Determine the [X, Y] coordinate at the center of the cell enclosing the given text.  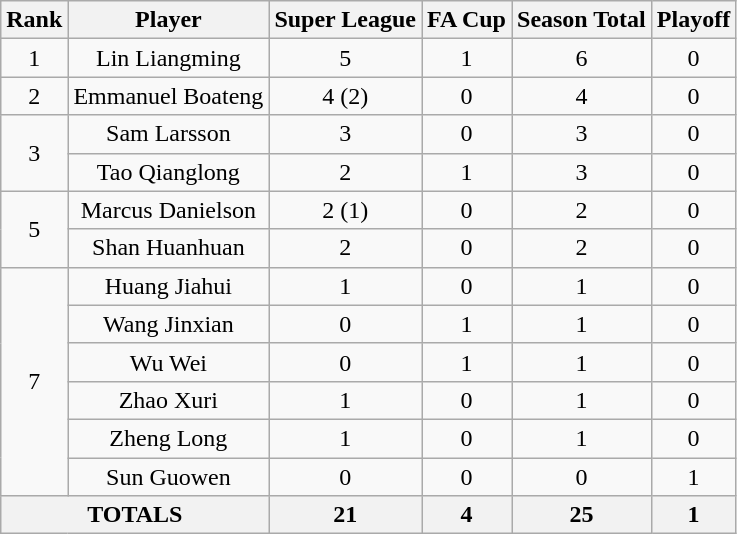
Wu Wei [168, 362]
Season Total [582, 20]
Rank [34, 20]
4 (2) [346, 96]
Emmanuel Boateng [168, 96]
6 [582, 58]
Super League [346, 20]
FA Cup [467, 20]
Sun Guowen [168, 477]
Zheng Long [168, 438]
Wang Jinxian [168, 324]
Zhao Xuri [168, 400]
Shan Huanhuan [168, 248]
Player [168, 20]
Tao Qianglong [168, 172]
21 [346, 515]
7 [34, 381]
TOTALS [135, 515]
25 [582, 515]
Marcus Danielson [168, 210]
2 (1) [346, 210]
Sam Larsson [168, 134]
Lin Liangming [168, 58]
Playoff [693, 20]
Huang Jiahui [168, 286]
